Determine the (x, y) coordinate at the center of the cell enclosing the given text.  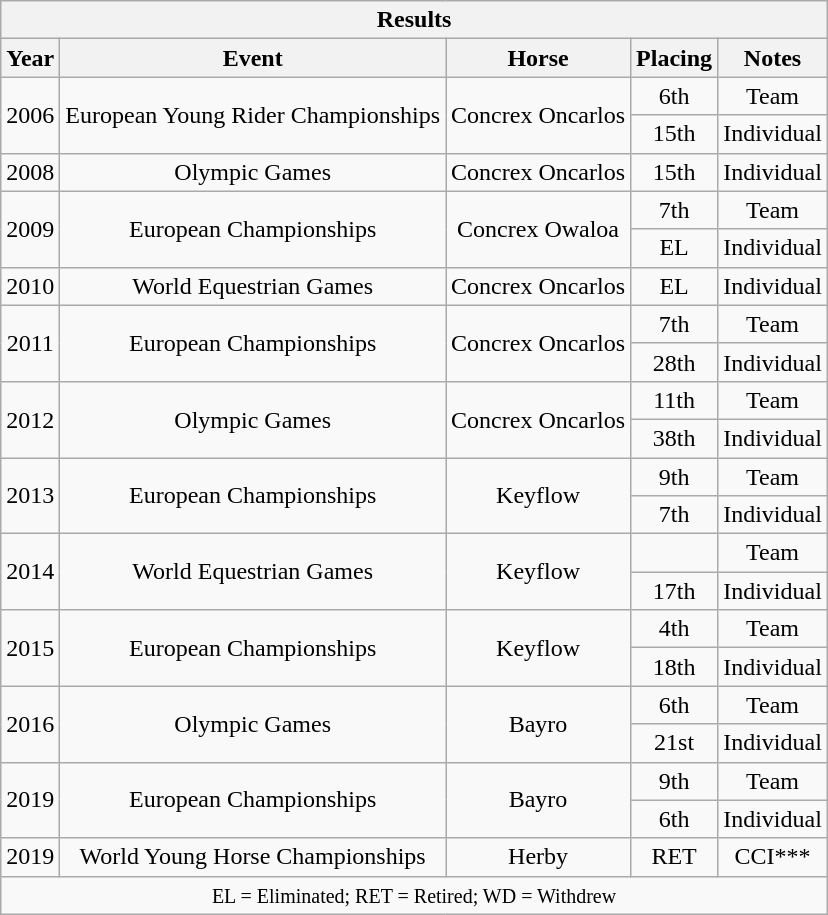
2016 (30, 724)
Year (30, 58)
EL = Eliminated; RET = Retired; WD = Withdrew (414, 895)
Notes (773, 58)
17th (674, 591)
2015 (30, 648)
RET (674, 857)
2014 (30, 572)
28th (674, 362)
Event (253, 58)
2011 (30, 343)
Horse (538, 58)
2013 (30, 496)
21st (674, 743)
World Young Horse Championships (253, 857)
Concrex Owaloa (538, 229)
Results (414, 20)
2012 (30, 419)
Herby (538, 857)
38th (674, 438)
11th (674, 400)
18th (674, 667)
Placing (674, 58)
European Young Rider Championships (253, 115)
4th (674, 629)
CCI*** (773, 857)
2006 (30, 115)
2009 (30, 229)
2010 (30, 286)
2008 (30, 172)
